Determine the (x, y) coordinate at the center of the cell enclosing the given text.  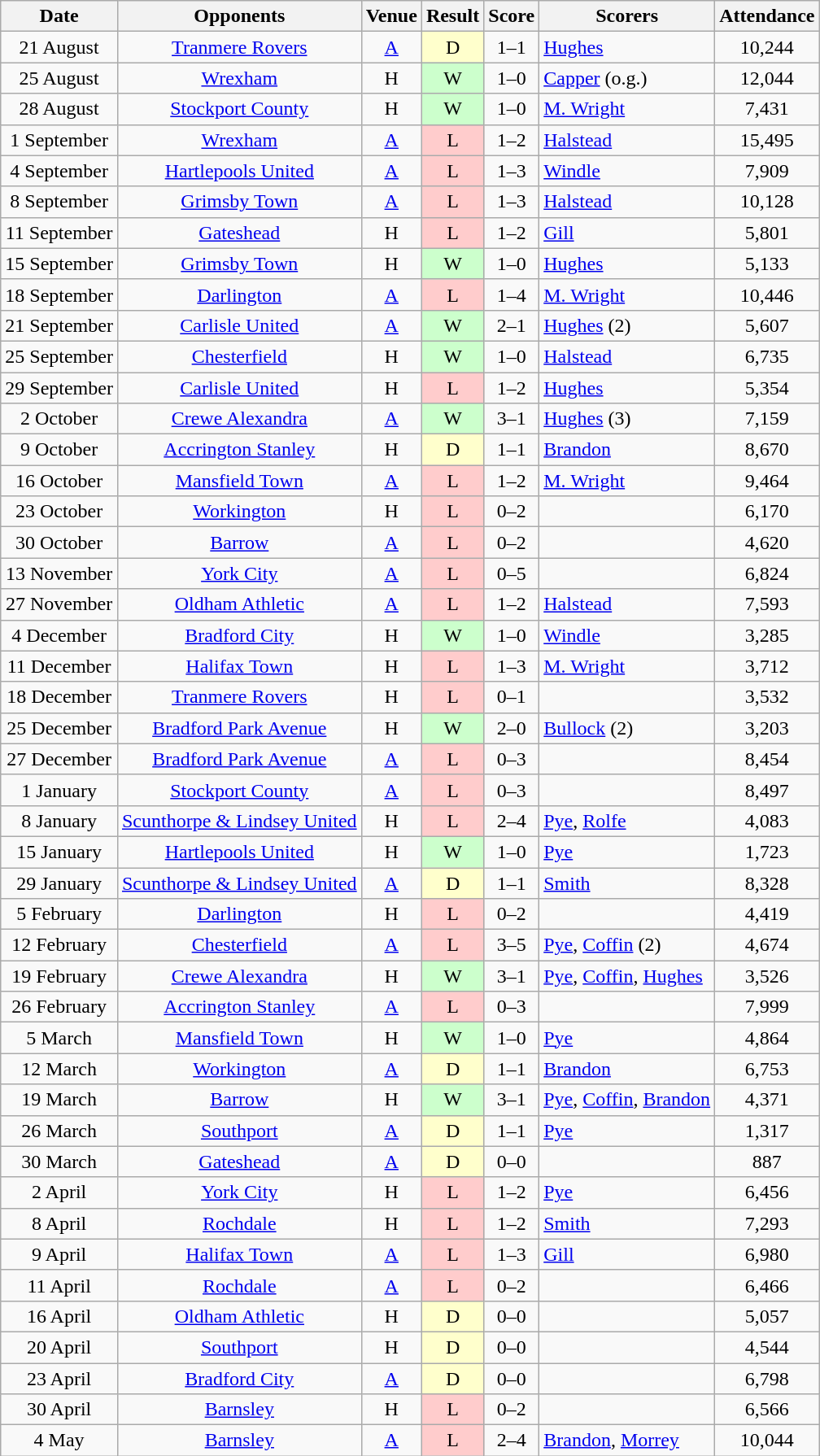
15 January (59, 852)
4 December (59, 635)
15,495 (767, 140)
3,203 (767, 728)
6,466 (767, 1285)
15 September (59, 264)
3–5 (512, 945)
6,980 (767, 1254)
Date (59, 16)
5,801 (767, 233)
4,620 (767, 543)
5 February (59, 914)
0–1 (512, 697)
13 November (59, 573)
0–5 (512, 573)
Pye, Coffin (2) (627, 945)
6,824 (767, 573)
30 March (59, 1162)
27 December (59, 759)
9 October (59, 450)
6,735 (767, 356)
11 December (59, 666)
27 November (59, 604)
7,593 (767, 604)
5 March (59, 1038)
1 January (59, 790)
10,244 (767, 47)
4,544 (767, 1347)
8 January (59, 821)
Scorers (627, 16)
Pye, Rolfe (627, 821)
7,909 (767, 171)
16 October (59, 481)
8,454 (767, 759)
6,566 (767, 1410)
2 April (59, 1192)
25 September (59, 356)
3,285 (767, 635)
18 December (59, 697)
25 August (59, 78)
6,798 (767, 1379)
Result (452, 16)
6,170 (767, 512)
19 March (59, 1100)
11 September (59, 233)
Venue (391, 16)
3,712 (767, 666)
4,371 (767, 1100)
8 September (59, 202)
21 August (59, 47)
1–4 (512, 294)
7,293 (767, 1223)
4,419 (767, 914)
20 April (59, 1347)
1,317 (767, 1131)
8,497 (767, 790)
4,864 (767, 1038)
Hughes (3) (627, 419)
Score (512, 16)
10,446 (767, 294)
5,133 (767, 264)
Hughes (2) (627, 325)
8,328 (767, 883)
4 September (59, 171)
29 September (59, 388)
4 May (59, 1441)
23 October (59, 512)
2–1 (512, 325)
Brandon, Morrey (627, 1441)
Capper (o.g.) (627, 78)
7,431 (767, 109)
Pye, Coffin, Brandon (627, 1100)
6,753 (767, 1069)
887 (767, 1162)
9,464 (767, 481)
Pye, Coffin, Hughes (627, 976)
16 April (59, 1316)
25 December (59, 728)
7,999 (767, 1007)
Attendance (767, 16)
6,456 (767, 1192)
1,723 (767, 852)
10,128 (767, 202)
2–0 (512, 728)
12 March (59, 1069)
9 April (59, 1254)
3,532 (767, 697)
21 September (59, 325)
19 February (59, 976)
12 February (59, 945)
8 April (59, 1223)
26 February (59, 1007)
1 September (59, 140)
5,354 (767, 388)
12,044 (767, 78)
Opponents (239, 16)
11 April (59, 1285)
2 October (59, 419)
7,159 (767, 419)
10,044 (767, 1441)
23 April (59, 1379)
18 September (59, 294)
29 January (59, 883)
5,057 (767, 1316)
30 October (59, 543)
30 April (59, 1410)
3,526 (767, 976)
4,083 (767, 821)
8,670 (767, 450)
4,674 (767, 945)
Bullock (2) (627, 728)
5,607 (767, 325)
28 August (59, 109)
26 March (59, 1131)
